Determine the [X, Y] coordinate at the center of the cell enclosing the given text.  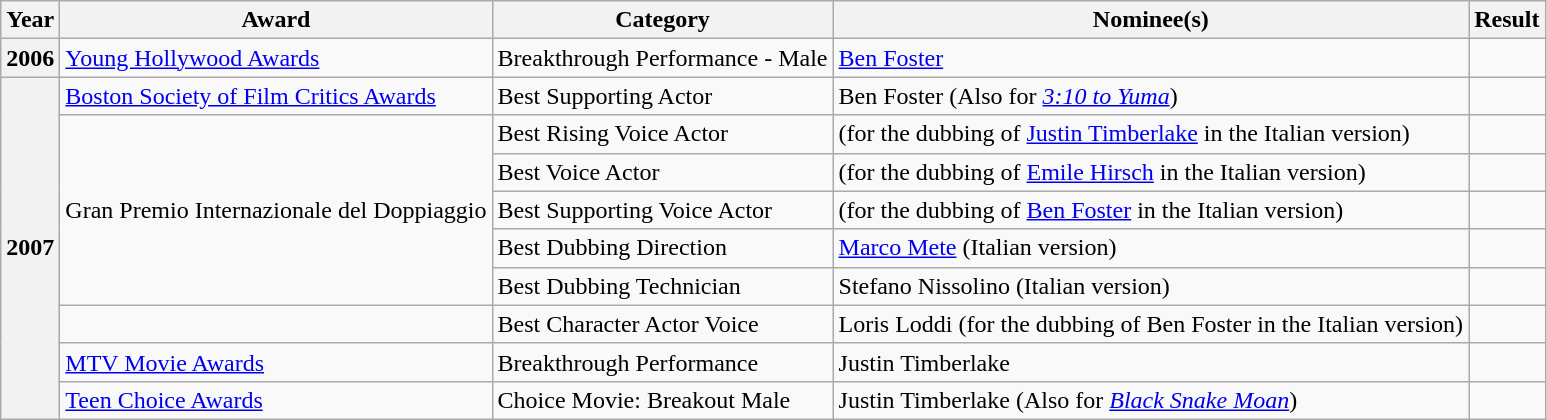
Best Supporting Voice Actor [662, 210]
Choice Movie: Breakout Male [662, 400]
Best Voice Actor [662, 172]
Nominee(s) [1151, 20]
Young Hollywood Awards [276, 58]
2007 [30, 248]
Award [276, 20]
(for the dubbing of Justin Timberlake in the Italian version) [1151, 134]
Justin Timberlake [1151, 362]
Year [30, 20]
MTV Movie Awards [276, 362]
Breakthrough Performance - Male [662, 58]
Ben Foster (Also for 3:10 to Yuma) [1151, 96]
Boston Society of Film Critics Awards [276, 96]
Ben Foster [1151, 58]
Teen Choice Awards [276, 400]
Best Dubbing Technician [662, 286]
Gran Premio Internazionale del Doppiaggio [276, 210]
Stefano Nissolino (Italian version) [1151, 286]
(for the dubbing of Emile Hirsch in the Italian version) [1151, 172]
Best Supporting Actor [662, 96]
Breakthrough Performance [662, 362]
Loris Loddi (for the dubbing of Ben Foster in the Italian version) [1151, 324]
Marco Mete (Italian version) [1151, 248]
Best Rising Voice Actor [662, 134]
Best Character Actor Voice [662, 324]
Category [662, 20]
Result [1507, 20]
Best Dubbing Direction [662, 248]
(for the dubbing of Ben Foster in the Italian version) [1151, 210]
Justin Timberlake (Also for Black Snake Moan) [1151, 400]
2006 [30, 58]
